Determine the [x, y] coordinate at the center of the cell enclosing the given text.  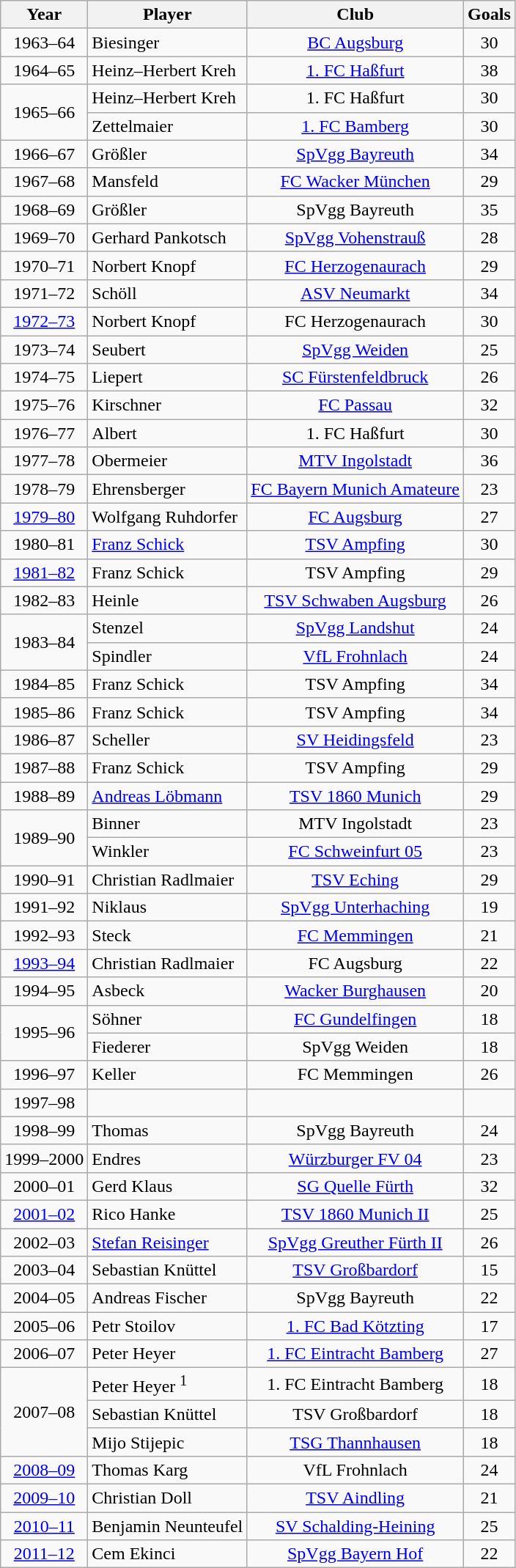
Thomas [167, 1130]
1977–78 [44, 461]
2005–06 [44, 1326]
Mansfeld [167, 182]
1982–83 [44, 600]
1988–89 [44, 795]
SC Fürstenfeldbruck [355, 378]
1. FC Bamberg [355, 126]
Biesinger [167, 43]
SpVgg Unterhaching [355, 908]
2004–05 [44, 1298]
2007–08 [44, 1412]
1995–96 [44, 1033]
Petr Stoilov [167, 1326]
Peter Heyer 1 [167, 1384]
Year [44, 15]
1999–2000 [44, 1158]
ASV Neumarkt [355, 293]
19 [490, 908]
1974–75 [44, 378]
1969–70 [44, 238]
Obermeier [167, 461]
SG Quelle Fürth [355, 1186]
20 [490, 991]
1989–90 [44, 838]
2002–03 [44, 1243]
1972–73 [44, 321]
15 [490, 1270]
BC Augsburg [355, 43]
1970–71 [44, 265]
Scheller [167, 740]
Cem Ekinci [167, 1554]
SpVgg Vohenstrauß [355, 238]
TSV 1860 Munich II [355, 1214]
1979–80 [44, 517]
Kirschner [167, 405]
FC Passau [355, 405]
Keller [167, 1075]
2003–04 [44, 1270]
Ehrensberger [167, 489]
Stenzel [167, 628]
1967–68 [44, 182]
1965–66 [44, 112]
1998–99 [44, 1130]
Andreas Fischer [167, 1298]
2008–09 [44, 1470]
2009–10 [44, 1498]
36 [490, 461]
2010–11 [44, 1526]
28 [490, 238]
Albert [167, 433]
Rico Hanke [167, 1214]
Zettelmaier [167, 126]
1. FC Bad Kötzting [355, 1326]
Mijo Stijepic [167, 1442]
Thomas Karg [167, 1470]
Binner [167, 824]
Fiederer [167, 1047]
Club [355, 15]
Peter Heyer [167, 1354]
1981–82 [44, 573]
1992–93 [44, 935]
SpVgg Bayern Hof [355, 1554]
1993–94 [44, 963]
1976–77 [44, 433]
1980–81 [44, 545]
1994–95 [44, 991]
FC Schweinfurt 05 [355, 852]
TSV 1860 Munich [355, 795]
Seubert [167, 350]
1963–64 [44, 43]
TSV Eching [355, 880]
1996–97 [44, 1075]
TSG Thannhausen [355, 1442]
35 [490, 210]
Benjamin Neunteufel [167, 1526]
Spindler [167, 656]
1971–72 [44, 293]
1997–98 [44, 1103]
17 [490, 1326]
1968–69 [44, 210]
Söhner [167, 1019]
1990–91 [44, 880]
Asbeck [167, 991]
Endres [167, 1158]
Wacker Burghausen [355, 991]
Goals [490, 15]
SV Heidingsfeld [355, 740]
1975–76 [44, 405]
Christian Doll [167, 1498]
Player [167, 15]
1987–88 [44, 768]
FC Bayern Munich Amateure [355, 489]
FC Gundelfingen [355, 1019]
1991–92 [44, 908]
Wolfgang Ruhdorfer [167, 517]
1973–74 [44, 350]
Gerd Klaus [167, 1186]
1966–67 [44, 154]
1984–85 [44, 684]
Liepert [167, 378]
Niklaus [167, 908]
2011–12 [44, 1554]
Winkler [167, 852]
SpVgg Greuther Fürth II [355, 1243]
1964–65 [44, 70]
38 [490, 70]
Andreas Löbmann [167, 795]
Schöll [167, 293]
2006–07 [44, 1354]
Gerhard Pankotsch [167, 238]
Stefan Reisinger [167, 1243]
TSV Schwaben Augsburg [355, 600]
1983–84 [44, 642]
Würzburger FV 04 [355, 1158]
2000–01 [44, 1186]
TSV Aindling [355, 1498]
1985–86 [44, 712]
Steck [167, 935]
FC Wacker München [355, 182]
SV Schalding-Heining [355, 1526]
1978–79 [44, 489]
SpVgg Landshut [355, 628]
1986–87 [44, 740]
2001–02 [44, 1214]
Heinle [167, 600]
